Locate the cell with the specified text and output its (X, Y) center coordinate. 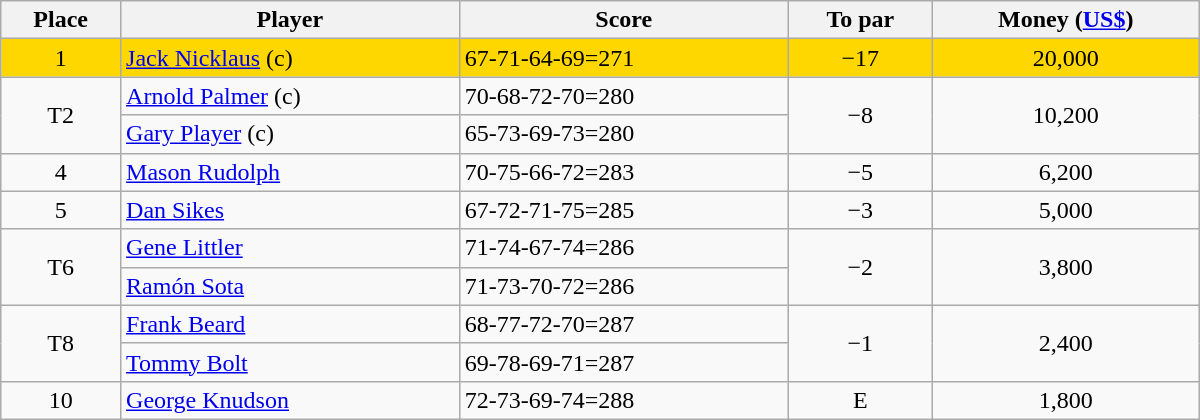
Tommy Bolt (290, 362)
10 (61, 400)
−1 (860, 343)
−2 (860, 267)
To par (860, 20)
Frank Beard (290, 324)
67-71-64-69=271 (624, 58)
3,800 (1066, 267)
−5 (860, 172)
E (860, 400)
Ramón Sota (290, 286)
−17 (860, 58)
Gene Littler (290, 248)
George Knudson (290, 400)
6,200 (1066, 172)
71-74-67-74=286 (624, 248)
Jack Nicklaus (c) (290, 58)
68-77-72-70=287 (624, 324)
T8 (61, 343)
72-73-69-74=288 (624, 400)
T2 (61, 115)
65-73-69-73=280 (624, 134)
10,200 (1066, 115)
T6 (61, 267)
−3 (860, 210)
70-68-72-70=280 (624, 96)
71-73-70-72=286 (624, 286)
70-75-66-72=283 (624, 172)
4 (61, 172)
69-78-69-71=287 (624, 362)
67-72-71-75=285 (624, 210)
Place (61, 20)
5 (61, 210)
1 (61, 58)
Gary Player (c) (290, 134)
Arnold Palmer (c) (290, 96)
Dan Sikes (290, 210)
Money (US$) (1066, 20)
1,800 (1066, 400)
20,000 (1066, 58)
−8 (860, 115)
Score (624, 20)
Player (290, 20)
5,000 (1066, 210)
Mason Rudolph (290, 172)
2,400 (1066, 343)
